Capture the cell that displays the provided text and extract its (x, y) central coordinate. 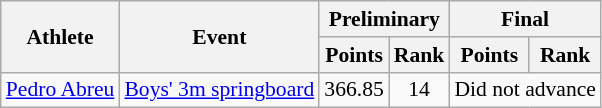
Final (525, 19)
Event (219, 36)
Pedro Abreu (60, 90)
Boys' 3m springboard (219, 90)
14 (420, 90)
366.85 (354, 90)
Did not advance (525, 90)
Preliminary (384, 19)
Athlete (60, 36)
